Provide the [x, y] coordinate of the cell's center where the given text is located.  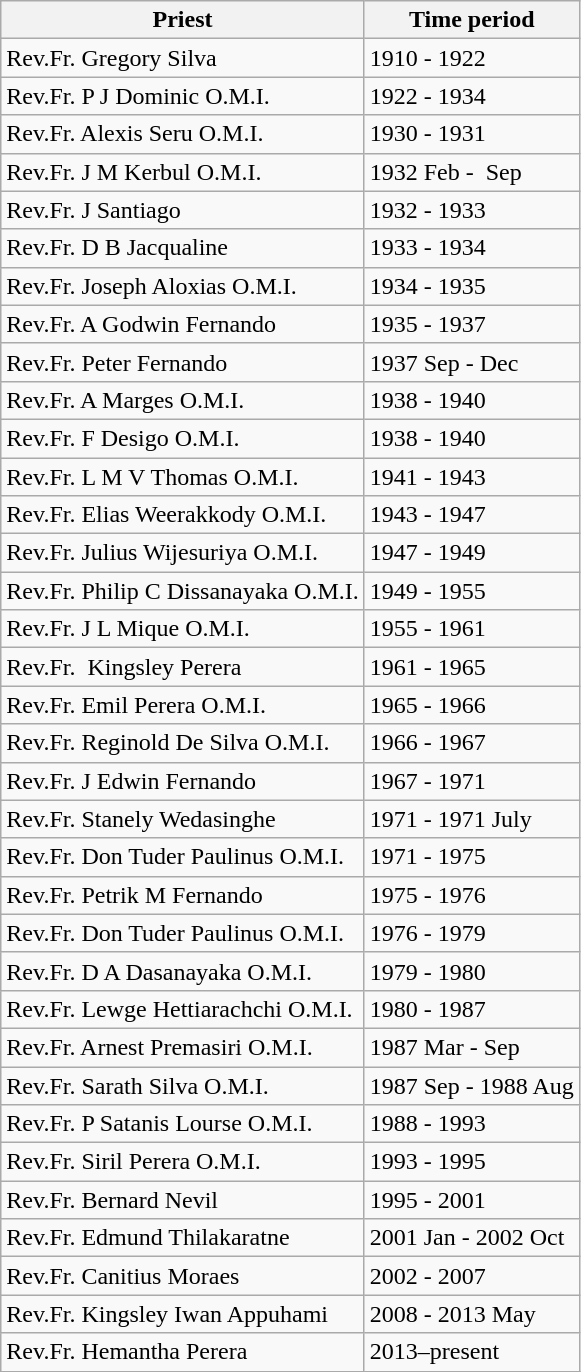
Rev.Fr. Canitius Moraes [182, 1276]
1930 - 1931 [472, 134]
Rev.Fr. Petrik M Fernando [182, 895]
1910 - 1922 [472, 58]
1987 Mar - Sep [472, 1047]
Rev.Fr. Sarath Silva O.M.I. [182, 1085]
Rev.Fr. J Santiago [182, 210]
Rev.Fr. Stanely Wedasinghe [182, 819]
1965 - 1966 [472, 705]
Rev.Fr. Julius Wijesuriya O.M.I. [182, 553]
Rev.Fr. Lewge Hettiarachchi O.M.I. [182, 1009]
1975 - 1976 [472, 895]
1933 - 1934 [472, 248]
Rev.Fr. Alexis Seru O.M.I. [182, 134]
Rev.Fr. Reginold De Silva O.M.I. [182, 743]
2013–present [472, 1352]
2002 - 2007 [472, 1276]
1943 - 1947 [472, 515]
1976 - 1979 [472, 933]
Rev.Fr. Emil Perera O.M.I. [182, 705]
1967 - 1971 [472, 781]
Rev.Fr. L M V Thomas O.M.I. [182, 477]
Priest [182, 20]
Rev.Fr. D B Jacqualine [182, 248]
Rev.Fr. Hemantha Perera [182, 1352]
Rev.Fr. Philip C Dissanayaka O.M.I. [182, 591]
1995 - 2001 [472, 1200]
Rev.Fr. Joseph Aloxias O.M.I. [182, 286]
1932 Feb - Sep [472, 172]
Rev.Fr. Kingsley Perera [182, 667]
1993 - 1995 [472, 1162]
Rev.Fr. P Satanis Lourse O.M.I. [182, 1124]
Rev.Fr. A Godwin Fernando [182, 324]
1935 - 1937 [472, 324]
Rev.Fr. J L Mique O.M.I. [182, 629]
Rev.Fr. Siril Perera O.M.I. [182, 1162]
Rev.Fr. Edmund Thilakaratne [182, 1238]
1934 - 1935 [472, 286]
1988 - 1993 [472, 1124]
Rev.Fr. Peter Fernando [182, 362]
Rev.Fr. Arnest Premasiri O.M.I. [182, 1047]
1937 Sep - Dec [472, 362]
Rev.Fr. F Desigo O.M.I. [182, 438]
2008 - 2013 May [472, 1314]
1932 - 1933 [472, 210]
Rev.Fr. Kingsley Iwan Appuhami [182, 1314]
Rev.Fr. A Marges O.M.I. [182, 400]
1955 - 1961 [472, 629]
1947 - 1949 [472, 553]
Rev.Fr. Elias Weerakkody O.M.I. [182, 515]
1966 - 1967 [472, 743]
1971 - 1971 July [472, 819]
1980 - 1987 [472, 1009]
2001 Jan - 2002 Oct [472, 1238]
1922 - 1934 [472, 96]
Time period [472, 20]
Rev.Fr. J Edwin Fernando [182, 781]
Rev.Fr. P J Dominic O.M.I. [182, 96]
1987 Sep - 1988 Aug [472, 1085]
1971 - 1975 [472, 857]
1949 - 1955 [472, 591]
1979 - 1980 [472, 971]
Rev.Fr. D A Dasanayaka O.M.I. [182, 971]
1941 - 1943 [472, 477]
1961 - 1965 [472, 667]
Rev.Fr. J M Kerbul O.M.I. [182, 172]
Rev.Fr. Bernard Nevil [182, 1200]
Rev.Fr. Gregory Silva [182, 58]
